Provide the (X, Y) coordinate of the cell's center where the given text is located.  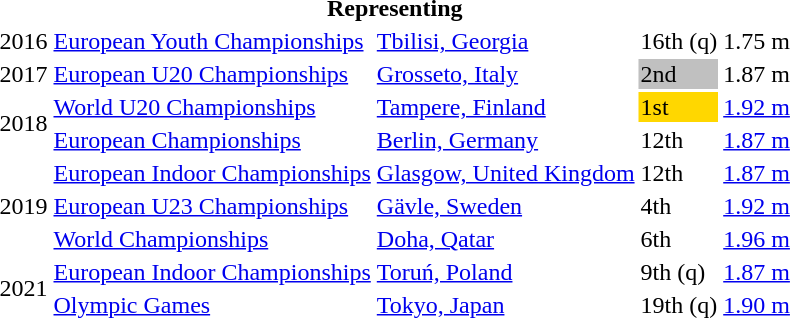
World U20 Championships (212, 107)
European Championships (212, 140)
European Youth Championships (212, 41)
9th (q) (679, 272)
4th (679, 206)
Doha, Qatar (506, 239)
Tbilisi, Georgia (506, 41)
Tampere, Finland (506, 107)
Gävle, Sweden (506, 206)
Toruń, Poland (506, 272)
Berlin, Germany (506, 140)
1st (679, 107)
European U23 Championships (212, 206)
European U20 Championships (212, 74)
6th (679, 239)
Grosseto, Italy (506, 74)
Glasgow, United Kingdom (506, 173)
World Championships (212, 239)
2nd (679, 74)
16th (q) (679, 41)
